Identify which cell holds the provided text, then report its [x, y] central coordinate. 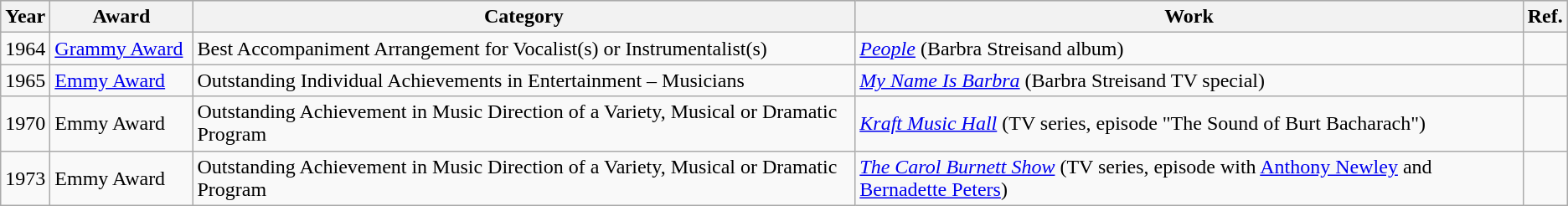
Year [25, 17]
1973 [25, 178]
1964 [25, 49]
Ref. [1545, 17]
The Carol Burnett Show (TV series, episode with Anthony Newley and Bernadette Peters) [1189, 178]
Category [524, 17]
1965 [25, 80]
Outstanding Individual Achievements in Entertainment – Musicians [524, 80]
Kraft Music Hall (TV series, episode "The Sound of Burt Bacharach") [1189, 124]
Work [1189, 17]
Best Accompaniment Arrangement for Vocalist(s) or Instrumentalist(s) [524, 49]
My Name Is Barbra (Barbra Streisand TV special) [1189, 80]
Grammy Award [121, 49]
People (Barbra Streisand album) [1189, 49]
1970 [25, 124]
Award [121, 17]
